From the cell containing the given text, extract its center point as [X, Y] coordinate. 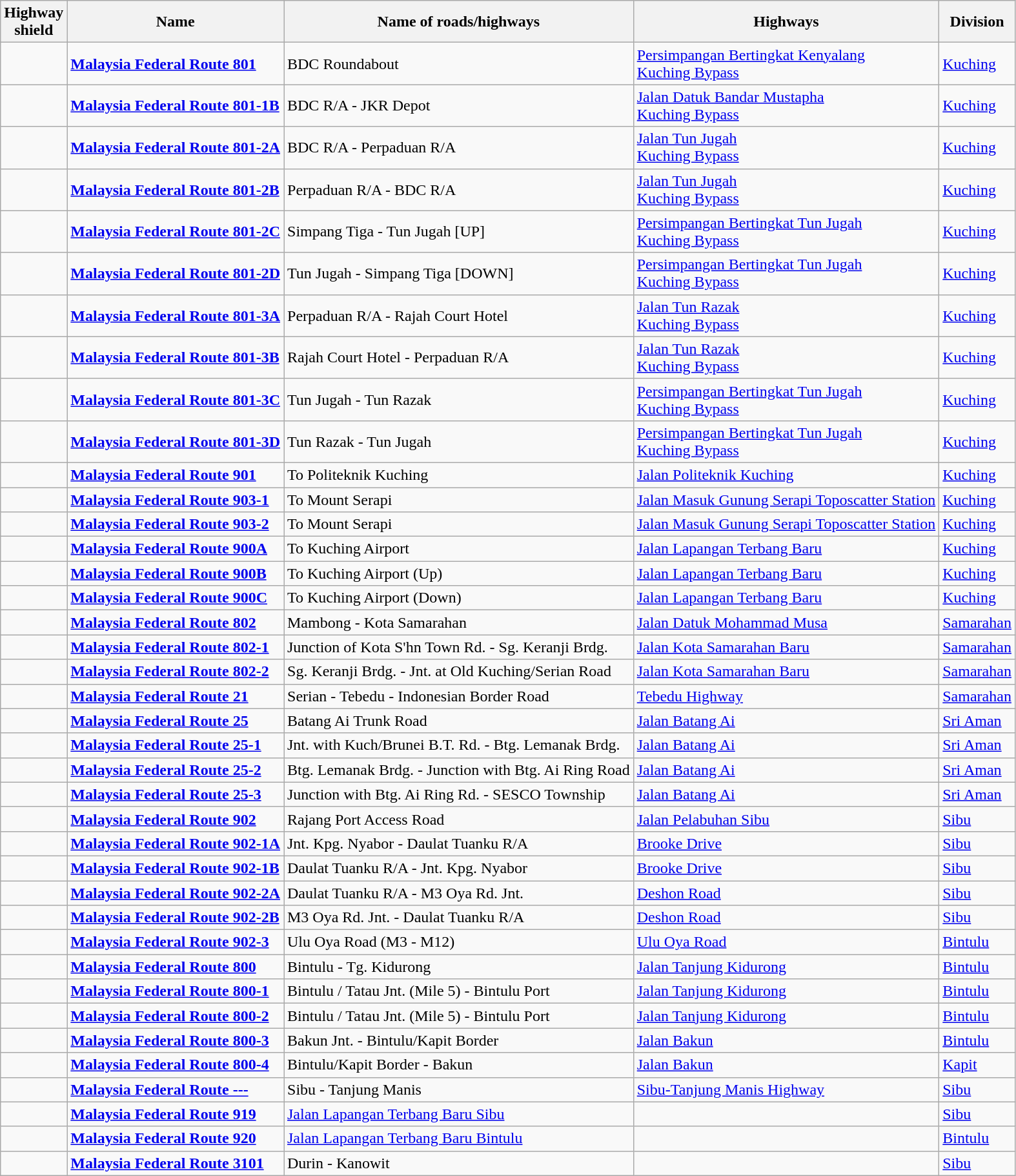
Perpaduan R/A - Rajah Court Hotel [459, 315]
Jnt. Kpg. Nyabor - Daulat Tuanku R/A [459, 843]
Malaysia Federal Route 801-3C [176, 399]
Malaysia Federal Route 900A [176, 549]
Malaysia Federal Route 25-3 [176, 794]
Malaysia Federal Route 920 [176, 1139]
Rajang Port Access Road [459, 819]
Junction with Btg. Ai Ring Rd. - SESCO Township [459, 794]
Simpang Tiga - Tun Jugah [UP] [459, 231]
Daulat Tuanku R/A - Jnt. Kpg. Nyabor [459, 868]
Malaysia Federal Route --- [176, 1089]
Malaysia Federal Route 902-1B [176, 868]
Malaysia Federal Route 901 [176, 475]
Malaysia Federal Route 801 [176, 63]
Malaysia Federal Route 902-3 [176, 942]
Malaysia Federal Route 800 [176, 967]
Jnt. with Kuch/Brunei B.T. Rd. - Btg. Lemanak Brdg. [459, 745]
Malaysia Federal Route 21 [176, 696]
BDC R/A - Perpaduan R/A [459, 147]
Malaysia Federal Route 902-2B [176, 918]
Malaysia Federal Route 903-2 [176, 524]
Division [977, 22]
Malaysia Federal Route 900B [176, 573]
Mambong - Kota Samarahan [459, 623]
Malaysia Federal Route 25-1 [176, 745]
Highway shield [34, 22]
Malaysia Federal Route 25-2 [176, 770]
Batang Ai Trunk Road [459, 721]
Jalan Politeknik Kuching [786, 475]
M3 Oya Rd. Jnt. - Daulat Tuanku R/A [459, 918]
Malaysia Federal Route 902 [176, 819]
Name [176, 22]
To Kuching Airport [459, 549]
Malaysia Federal Route 902-1A [176, 843]
Malaysia Federal Route 802-2 [176, 672]
Malaysia Federal Route 900C [176, 598]
Daulat Tuanku R/A - M3 Oya Rd. Jnt. [459, 893]
To Kuching Airport (Up) [459, 573]
Malaysia Federal Route 801-3A [176, 315]
Btg. Lemanak Brdg. - Junction with Btg. Ai Ring Road [459, 770]
Tun Jugah - Simpang Tiga [DOWN] [459, 274]
Malaysia Federal Route 800-2 [176, 1016]
Persimpangan Bertingkat KenyalangKuching Bypass [786, 63]
BDC Roundabout [459, 63]
Bakun Jnt. - Bintulu/Kapit Border [459, 1040]
Malaysia Federal Route 802 [176, 623]
Malaysia Federal Route 25 [176, 721]
Tun Jugah - Tun Razak [459, 399]
Malaysia Federal Route 800-3 [176, 1040]
Malaysia Federal Route 800-1 [176, 991]
Malaysia Federal Route 801-2A [176, 147]
Highways [786, 22]
To Kuching Airport (Down) [459, 598]
Malaysia Federal Route 902-2A [176, 893]
Kapit [977, 1065]
Malaysia Federal Route 801-3D [176, 442]
Sibu - Tanjung Manis [459, 1089]
Sibu-Tanjung Manis Highway [786, 1089]
BDC R/A - JKR Depot [459, 106]
Durin - Kanowit [459, 1163]
Malaysia Federal Route 801-3B [176, 358]
Bintulu/Kapit Border - Bakun [459, 1065]
Jalan Lapangan Terbang Baru Bintulu [459, 1139]
Sg. Keranji Brdg. - Jnt. at Old Kuching/Serian Road [459, 672]
Malaysia Federal Route 919 [176, 1114]
Serian - Tebedu - Indonesian Border Road [459, 696]
Ulu Oya Road [786, 942]
Rajah Court Hotel - Perpaduan R/A [459, 358]
Jalan Lapangan Terbang Baru Sibu [459, 1114]
Malaysia Federal Route 800-4 [176, 1065]
Malaysia Federal Route 3101 [176, 1163]
Bintulu - Tg. Kidurong [459, 967]
Malaysia Federal Route 801-2C [176, 231]
Junction of Kota S'hn Town Rd. - Sg. Keranji Brdg. [459, 647]
To Politeknik Kuching [459, 475]
Perpaduan R/A - BDC R/A [459, 190]
Malaysia Federal Route 802-1 [176, 647]
Malaysia Federal Route 801-1B [176, 106]
Jalan Datuk Bandar MustaphaKuching Bypass [786, 106]
Jalan Datuk Mohammad Musa [786, 623]
Jalan Pelabuhan Sibu [786, 819]
Name of roads/highways [459, 22]
Malaysia Federal Route 801-2B [176, 190]
Tun Razak - Tun Jugah [459, 442]
Malaysia Federal Route 801-2D [176, 274]
Ulu Oya Road (M3 - M12) [459, 942]
Tebedu Highway [786, 696]
Malaysia Federal Route 903-1 [176, 499]
